Return (x, y) of the center of cell containing provided text 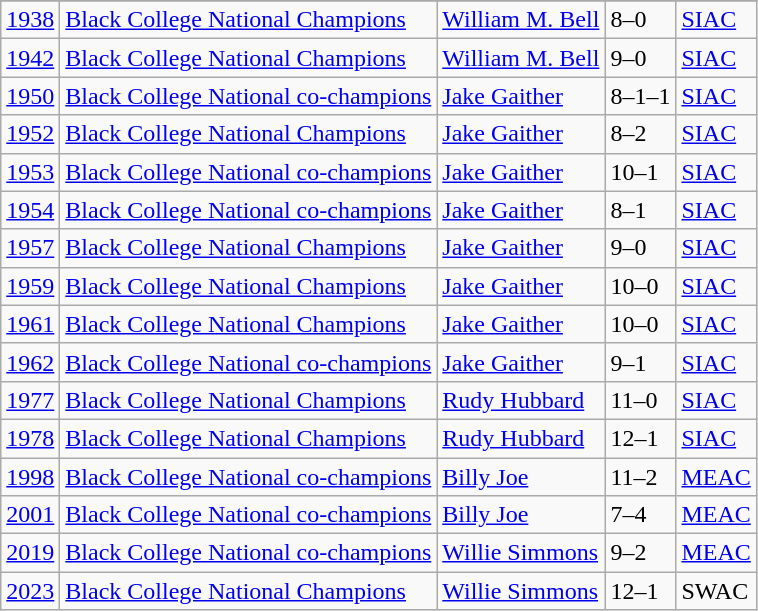
8–1 (640, 210)
1953 (30, 172)
1952 (30, 134)
11–2 (640, 477)
7–4 (640, 515)
1998 (30, 477)
1978 (30, 438)
2019 (30, 553)
8–1–1 (640, 96)
8–0 (640, 20)
11–0 (640, 400)
9–1 (640, 362)
1954 (30, 210)
1950 (30, 96)
1961 (30, 324)
1957 (30, 248)
10–1 (640, 172)
SWAC (716, 591)
1959 (30, 286)
2023 (30, 591)
1942 (30, 58)
1962 (30, 362)
1977 (30, 400)
8–2 (640, 134)
1938 (30, 20)
2001 (30, 515)
9–2 (640, 553)
